Determine the [x, y] coordinate at the center of the cell enclosing the given text.  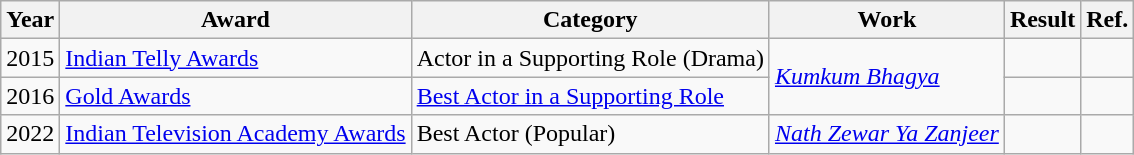
Work [886, 20]
Best Actor (Popular) [590, 134]
Best Actor in a Supporting Role [590, 96]
Indian Telly Awards [236, 58]
Result [1042, 20]
Actor in a Supporting Role (Drama) [590, 58]
Award [236, 20]
Gold Awards [236, 96]
Year [30, 20]
Ref. [1108, 20]
Indian Television Academy Awards [236, 134]
2016 [30, 96]
Category [590, 20]
Nath Zewar Ya Zanjeer [886, 134]
Kumkum Bhagya [886, 77]
2022 [30, 134]
2015 [30, 58]
